Extract the [x, y] coordinate from the center of the cell holding the provided text.  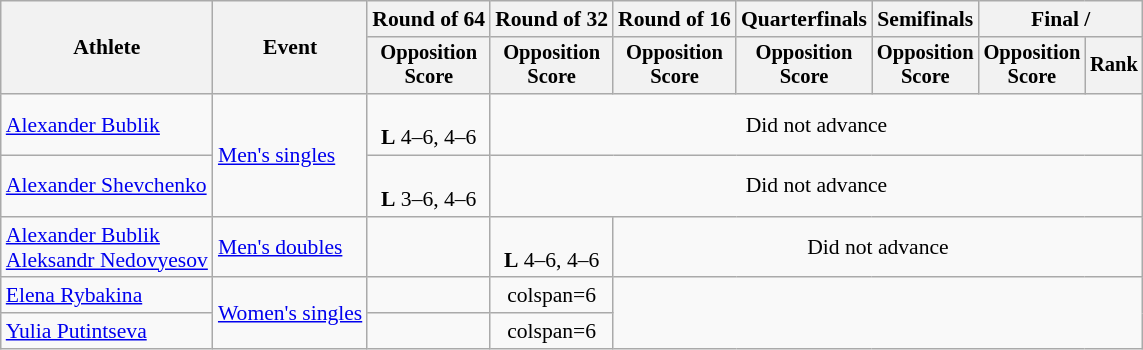
Event [290, 48]
Alexander BublikAleksandr Nedovyesov [107, 248]
Rank [1114, 66]
Round of 16 [674, 19]
Semifinals [926, 19]
Final / [1061, 19]
Women's singles [290, 314]
Elena Rybakina [107, 296]
Round of 32 [552, 19]
Alexander Bublik [107, 124]
Alexander Shevchenko [107, 186]
L 3–6, 4–6 [428, 186]
Men's singles [290, 155]
Round of 64 [428, 19]
Men's doubles [290, 248]
Athlete [107, 48]
Yulia Putintseva [107, 331]
Quarterfinals [804, 19]
